Determine the [x, y] coordinate at the center of the cell enclosing the given text.  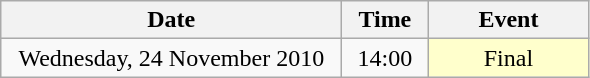
Final [508, 58]
Date [172, 20]
Event [508, 20]
14:00 [385, 58]
Time [385, 20]
Wednesday, 24 November 2010 [172, 58]
